Detect which cell encompasses the target text, then output its [x, y] center coordinate. 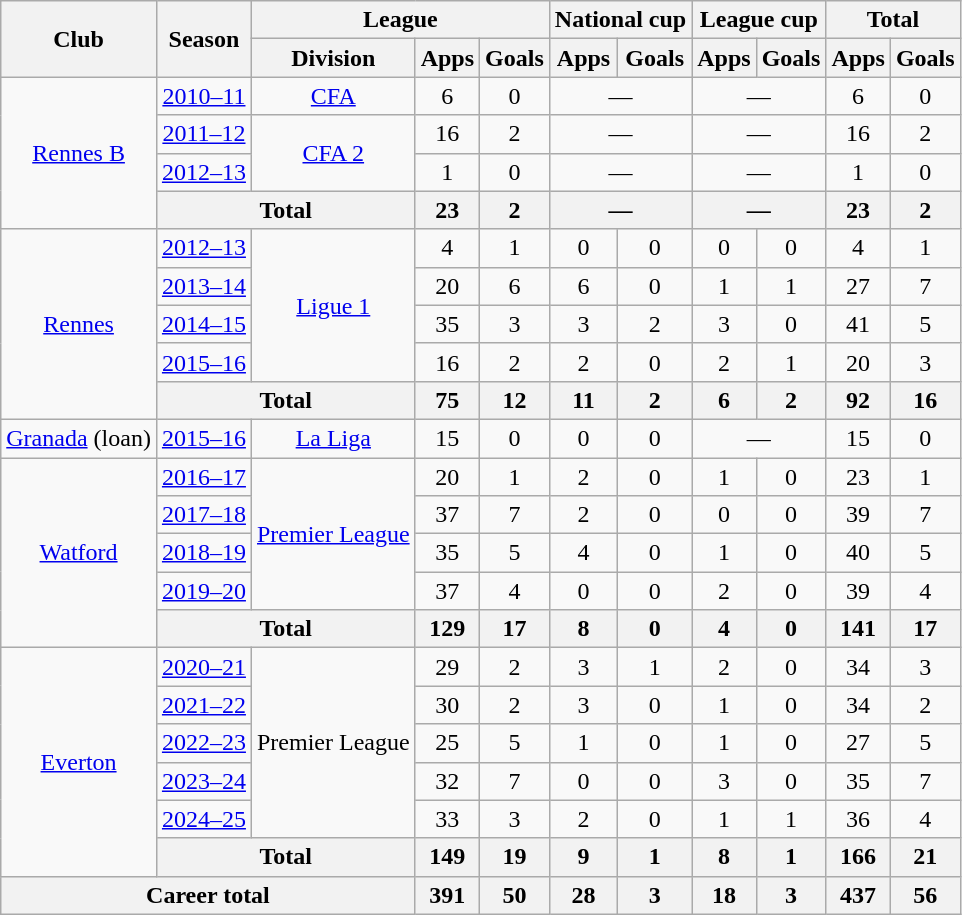
149 [447, 857]
Division [333, 58]
2017–18 [204, 515]
2019–20 [204, 591]
36 [858, 819]
391 [447, 895]
18 [724, 895]
CFA [333, 96]
Granada (loan) [79, 438]
2022–23 [204, 743]
9 [583, 857]
Season [204, 39]
CFA 2 [333, 153]
Ligue 1 [333, 305]
40 [858, 553]
41 [858, 324]
2010–11 [204, 96]
33 [447, 819]
12 [515, 400]
25 [447, 743]
437 [858, 895]
Watford [79, 553]
129 [447, 629]
Rennes B [79, 153]
2024–25 [204, 819]
2023–24 [204, 781]
2016–17 [204, 477]
Rennes [79, 324]
Everton [79, 762]
Club [79, 39]
32 [447, 781]
La Liga [333, 438]
75 [447, 400]
2013–14 [204, 286]
141 [858, 629]
29 [447, 667]
50 [515, 895]
19 [515, 857]
League [400, 20]
56 [925, 895]
21 [925, 857]
Career total [208, 895]
2021–22 [204, 705]
11 [583, 400]
2011–12 [204, 134]
166 [858, 857]
28 [583, 895]
National cup [620, 20]
92 [858, 400]
2018–19 [204, 553]
2014–15 [204, 324]
2020–21 [204, 667]
League cup [759, 20]
30 [447, 705]
